Scan for the cell matching the given text and deliver its (x, y) coordinate at center. 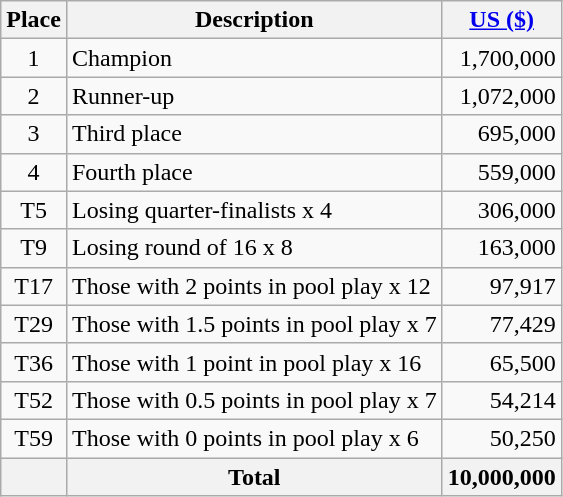
97,917 (502, 286)
US ($) (502, 20)
T9 (34, 248)
695,000 (502, 134)
10,000,000 (502, 477)
T5 (34, 210)
50,250 (502, 438)
77,429 (502, 324)
65,500 (502, 362)
Those with 0.5 points in pool play x 7 (254, 400)
2 (34, 96)
T17 (34, 286)
1 (34, 58)
306,000 (502, 210)
Fourth place (254, 172)
Those with 0 points in pool play x 6 (254, 438)
Description (254, 20)
T29 (34, 324)
Those with 2 points in pool play x 12 (254, 286)
3 (34, 134)
Third place (254, 134)
Champion (254, 58)
Place (34, 20)
T52 (34, 400)
Total (254, 477)
1,700,000 (502, 58)
559,000 (502, 172)
Those with 1.5 points in pool play x 7 (254, 324)
Losing round of 16 x 8 (254, 248)
Runner-up (254, 96)
54,214 (502, 400)
163,000 (502, 248)
4 (34, 172)
Those with 1 point in pool play x 16 (254, 362)
1,072,000 (502, 96)
Losing quarter-finalists x 4 (254, 210)
T36 (34, 362)
T59 (34, 438)
